Identify which cell holds the provided text, then report its [X, Y] central coordinate. 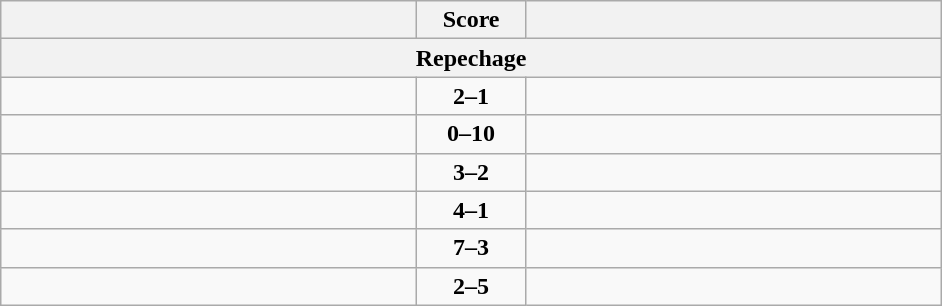
2–5 [472, 286]
Score [472, 20]
7–3 [472, 248]
2–1 [472, 96]
Repechage [472, 58]
0–10 [472, 134]
3–2 [472, 172]
4–1 [472, 210]
